Output the [x, y] coordinate of the center of the cell containing the given text.  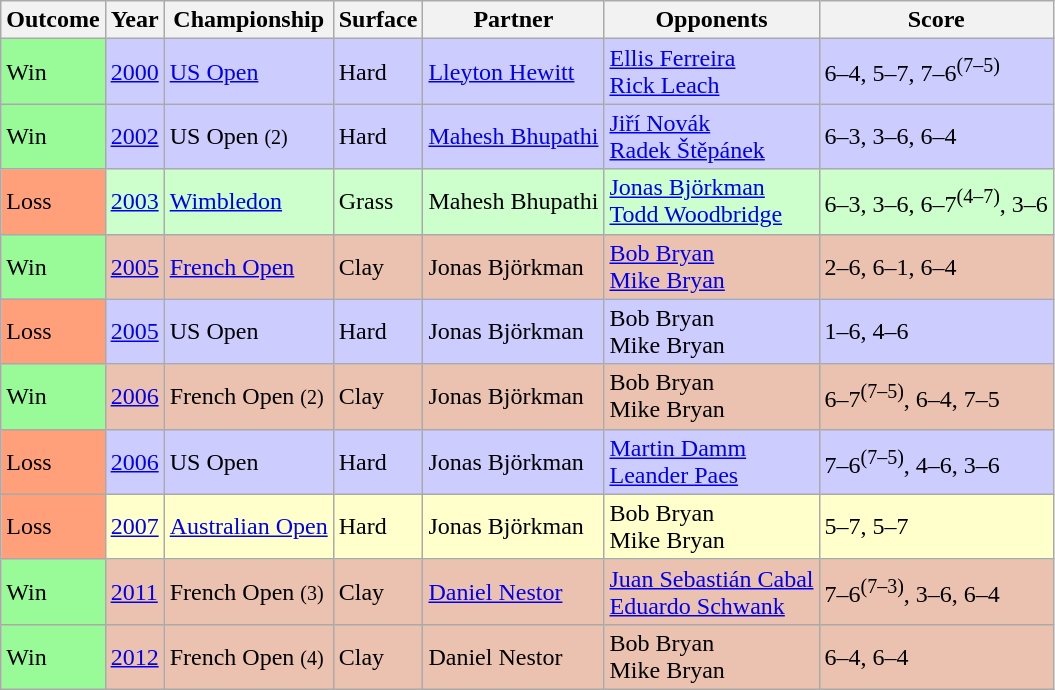
French Open [248, 266]
Year [134, 20]
6–3, 3–6, 6–4 [936, 136]
2002 [134, 136]
2012 [134, 656]
6–4, 6–4 [936, 656]
French Open (4) [248, 656]
5–7, 5–7 [936, 526]
Outcome [53, 20]
6–3, 3–6, 6–7(4–7), 3–6 [936, 202]
6–4, 5–7, 7–6(7–5) [936, 72]
2011 [134, 592]
6–7(7–5), 6–4, 7–5 [936, 396]
Jonas Björkman Todd Woodbridge [712, 202]
Score [936, 20]
Championship [248, 20]
7–6(7–3), 3–6, 6–4 [936, 592]
Surface [378, 20]
Lleyton Hewitt [514, 72]
Grass [378, 202]
Wimbledon [248, 202]
Juan Sebastián Cabal Eduardo Schwank [712, 592]
Australian Open [248, 526]
US Open (2) [248, 136]
Opponents [712, 20]
Martin Damm Leander Paes [712, 462]
2–6, 6–1, 6–4 [936, 266]
French Open (2) [248, 396]
2000 [134, 72]
Ellis Ferreira Rick Leach [712, 72]
Jiří Novák Radek Štěpánek [712, 136]
1–6, 4–6 [936, 332]
2003 [134, 202]
French Open (3) [248, 592]
2007 [134, 526]
7–6(7–5), 4–6, 3–6 [936, 462]
Partner [514, 20]
